Determine the (x, y) coordinate at the center of the cell enclosing the given text.  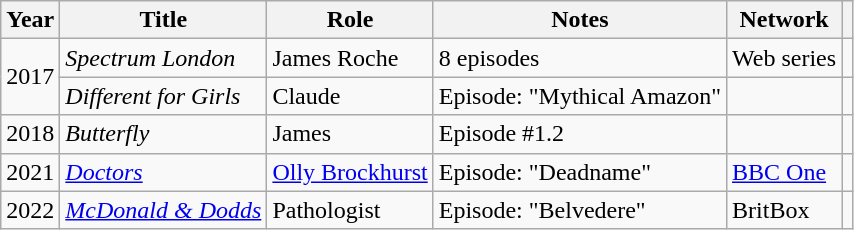
2021 (30, 172)
2017 (30, 77)
Pathologist (350, 210)
2018 (30, 134)
BritBox (784, 210)
Episode: "Mythical Amazon" (580, 96)
James Roche (350, 58)
Butterfly (164, 134)
Spectrum London (164, 58)
2022 (30, 210)
Different for Girls (164, 96)
8 episodes (580, 58)
Episode: "Belvedere" (580, 210)
Doctors (164, 172)
Year (30, 20)
Network (784, 20)
Notes (580, 20)
Episode: "Deadname" (580, 172)
Role (350, 20)
Web series (784, 58)
BBC One (784, 172)
Olly Brockhurst (350, 172)
James (350, 134)
Episode #1.2 (580, 134)
Claude (350, 96)
McDonald & Dodds (164, 210)
Title (164, 20)
